Locate the cell with the specified text and output its (X, Y) center coordinate. 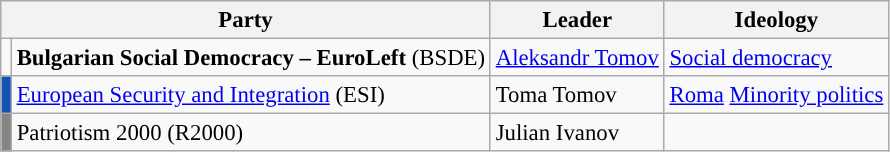
Social democracy (776, 58)
Julian Ivanov (577, 133)
Patriotism 2000 (R2000) (250, 133)
Roma Minority politics (776, 95)
Bulgarian Social Democracy – EuroLeft (BSDE) (250, 58)
Aleksandr Tomov (577, 58)
European Security and Integration (ESI) (250, 95)
Leader (577, 20)
Party (246, 20)
Ideology (776, 20)
Toma Tomov (577, 95)
